Capture the cell that displays the provided text and extract its (x, y) central coordinate. 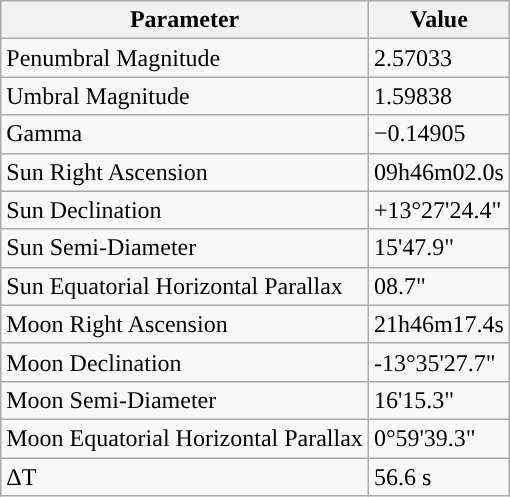
Moon Declination (185, 362)
Penumbral Magnitude (185, 58)
2.57033 (438, 58)
1.59838 (438, 96)
ΔT (185, 477)
−0.14905 (438, 134)
0°59'39.3" (438, 438)
Sun Declination (185, 210)
Sun Equatorial Horizontal Parallax (185, 286)
+13°27'24.4" (438, 210)
Umbral Magnitude (185, 96)
Value (438, 20)
-13°35'27.7" (438, 362)
Gamma (185, 134)
Moon Equatorial Horizontal Parallax (185, 438)
56.6 s (438, 477)
16'15.3" (438, 400)
Sun Right Ascension (185, 172)
Sun Semi-Diameter (185, 248)
Moon Right Ascension (185, 324)
Moon Semi-Diameter (185, 400)
Parameter (185, 20)
09h46m02.0s (438, 172)
21h46m17.4s (438, 324)
08.7" (438, 286)
15'47.9" (438, 248)
